Determine the (x, y) coordinate at the center of the cell enclosing the given text.  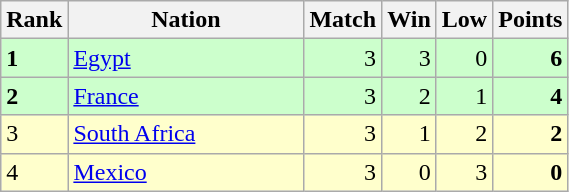
Win (410, 20)
Egypt (186, 58)
Match (343, 20)
Rank (34, 20)
South Africa (186, 134)
Mexico (186, 172)
6 (530, 58)
Points (530, 20)
Nation (186, 20)
Low (464, 20)
France (186, 96)
